Capture the cell that displays the provided text and extract its (X, Y) central coordinate. 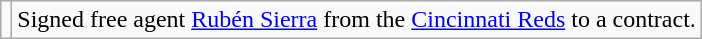
Signed free agent Rubén Sierra from the Cincinnati Reds to a contract. (357, 20)
